Scan for the cell matching the given text and deliver its [x, y] coordinate at center. 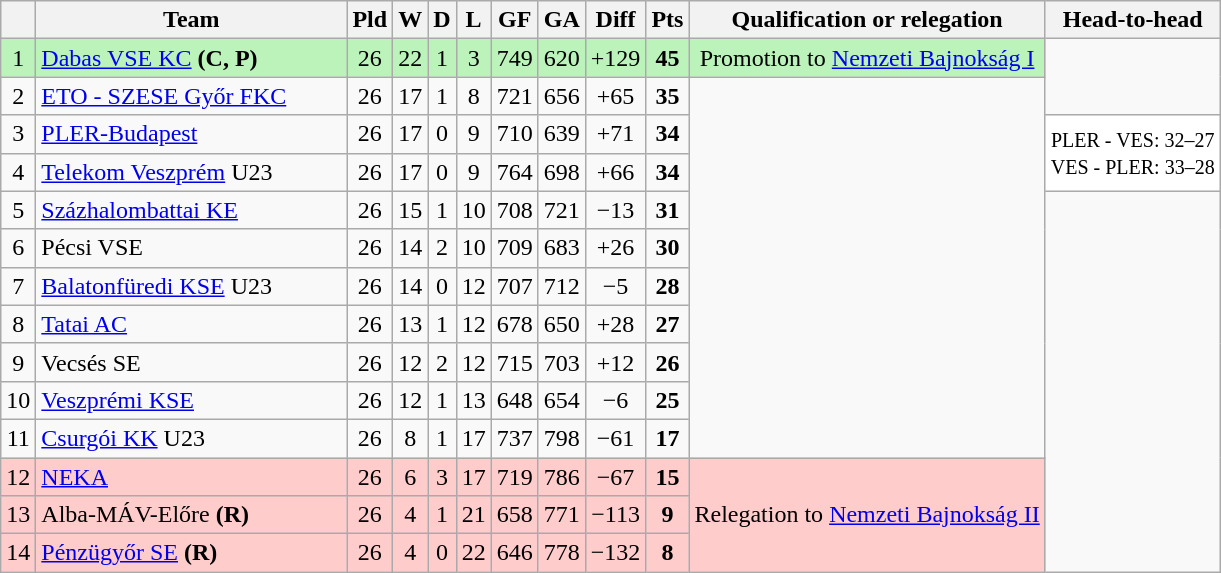
25 [668, 400]
31 [668, 210]
30 [668, 248]
Promotion to Nemzeti Bajnokság I [867, 58]
Vecsés SE [192, 362]
639 [562, 134]
656 [562, 96]
21 [474, 515]
Pts [668, 20]
Telekom Veszprém U23 [192, 172]
Balatonfüredi KSE U23 [192, 286]
NEKA [192, 477]
−61 [616, 438]
+65 [616, 96]
−113 [616, 515]
Dabas VSE KC (C, P) [192, 58]
798 [562, 438]
Team [192, 20]
654 [562, 400]
+129 [616, 58]
Százhalombattai KE [192, 210]
45 [668, 58]
Tatai AC [192, 324]
737 [514, 438]
7 [18, 286]
Pécsi VSE [192, 248]
712 [562, 286]
35 [668, 96]
+66 [616, 172]
PLER - VES: 32–27VES - PLER: 33–28 [1132, 153]
646 [514, 553]
715 [514, 362]
ETO - SZESE Győr FKC [192, 96]
683 [562, 248]
708 [514, 210]
L [474, 20]
+71 [616, 134]
719 [514, 477]
+12 [616, 362]
Diff [616, 20]
Csurgói KK U23 [192, 438]
650 [562, 324]
710 [514, 134]
Relegation to Nemzeti Bajnokság II [867, 515]
5 [18, 210]
+26 [616, 248]
D [442, 20]
Pénzügyőr SE (R) [192, 553]
778 [562, 553]
786 [562, 477]
W [410, 20]
620 [562, 58]
707 [514, 286]
771 [562, 515]
−6 [616, 400]
648 [514, 400]
11 [18, 438]
698 [562, 172]
GA [562, 20]
749 [514, 58]
709 [514, 248]
Head-to-head [1132, 20]
PLER-Budapest [192, 134]
Pld [370, 20]
Qualification or relegation [867, 20]
678 [514, 324]
Veszprémi KSE [192, 400]
764 [514, 172]
703 [562, 362]
27 [668, 324]
GF [514, 20]
Alba-MÁV-Előre (R) [192, 515]
−13 [616, 210]
−67 [616, 477]
28 [668, 286]
−5 [616, 286]
+28 [616, 324]
658 [514, 515]
−132 [616, 553]
